For the text-containing cell, return its midpoint in (X, Y) coordinate format. 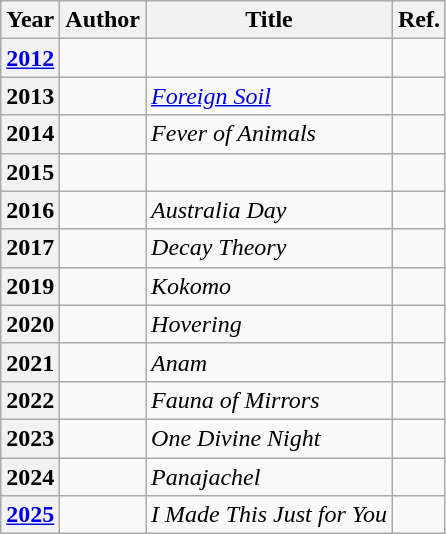
2025 (30, 515)
Fauna of Mirrors (270, 400)
2023 (30, 438)
2012 (30, 58)
2024 (30, 477)
Anam (270, 362)
2020 (30, 324)
Decay Theory (270, 248)
One Divine Night (270, 438)
2017 (30, 248)
Title (270, 20)
2013 (30, 96)
2021 (30, 362)
2019 (30, 286)
Fever of Animals (270, 134)
Foreign Soil (270, 96)
Ref. (418, 20)
Panajachel (270, 477)
Kokomo (270, 286)
2016 (30, 210)
2022 (30, 400)
I Made This Just for You (270, 515)
2014 (30, 134)
Hovering (270, 324)
Australia Day (270, 210)
Author (103, 20)
2015 (30, 172)
Year (30, 20)
